Scan for the cell matching the given text and deliver its (x, y) coordinate at center. 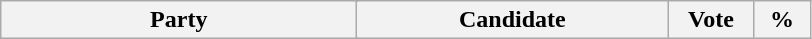
% (782, 20)
Vote (711, 20)
Candidate (512, 20)
Party (179, 20)
